For the text-containing cell, return its midpoint in [X, Y] coordinate format. 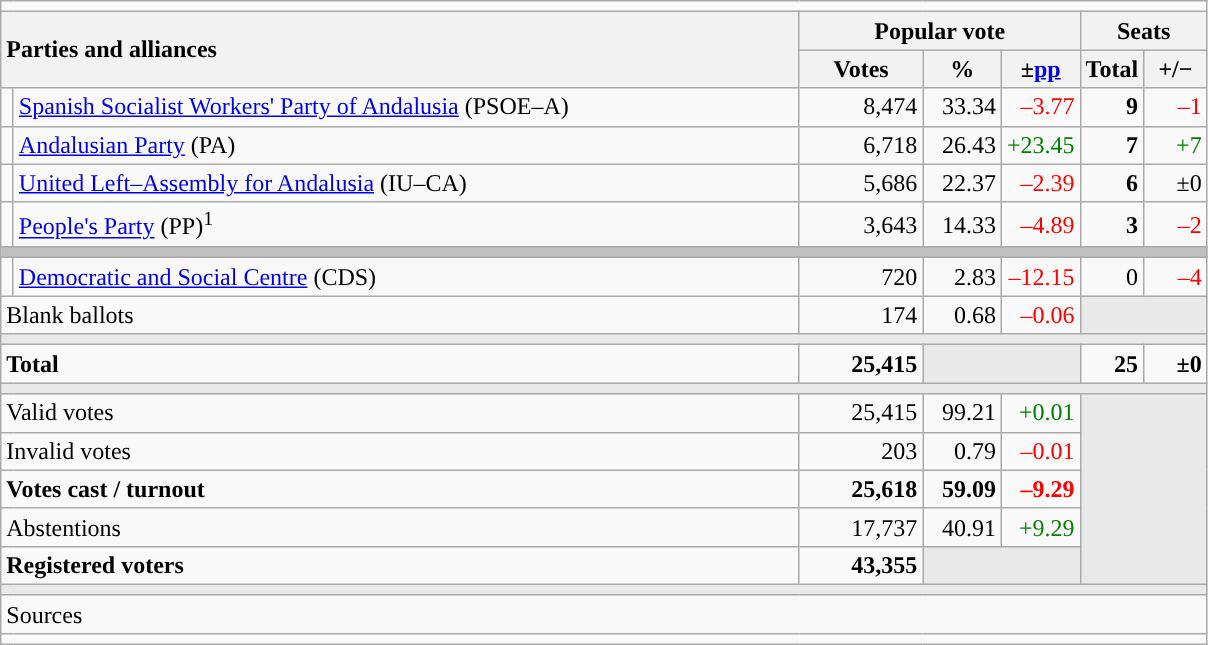
0.68 [962, 315]
Invalid votes [400, 451]
+0.01 [1040, 413]
±pp [1040, 69]
–9.29 [1040, 489]
–0.06 [1040, 315]
2.83 [962, 277]
Sources [604, 614]
Abstentions [400, 527]
26.43 [962, 145]
–2 [1176, 224]
203 [861, 451]
9 [1112, 107]
5,686 [861, 183]
174 [861, 315]
59.09 [962, 489]
+/− [1176, 69]
3 [1112, 224]
% [962, 69]
Spanish Socialist Workers' Party of Andalusia (PSOE–A) [406, 107]
Parties and alliances [400, 50]
Democratic and Social Centre (CDS) [406, 277]
0 [1112, 277]
6 [1112, 183]
7 [1112, 145]
43,355 [861, 565]
Blank ballots [400, 315]
0.79 [962, 451]
United Left–Assembly for Andalusia (IU–CA) [406, 183]
–1 [1176, 107]
22.37 [962, 183]
+7 [1176, 145]
Votes cast / turnout [400, 489]
People's Party (PP)1 [406, 224]
–2.39 [1040, 183]
25 [1112, 364]
+9.29 [1040, 527]
3,643 [861, 224]
33.34 [962, 107]
8,474 [861, 107]
–3.77 [1040, 107]
–0.01 [1040, 451]
Popular vote [940, 31]
6,718 [861, 145]
Andalusian Party (PA) [406, 145]
720 [861, 277]
99.21 [962, 413]
Seats [1144, 31]
–4 [1176, 277]
+23.45 [1040, 145]
Registered voters [400, 565]
14.33 [962, 224]
17,737 [861, 527]
Votes [861, 69]
–12.15 [1040, 277]
–4.89 [1040, 224]
40.91 [962, 527]
Valid votes [400, 413]
25,618 [861, 489]
